Extract the [x, y] coordinate from the center of the cell holding the provided text.  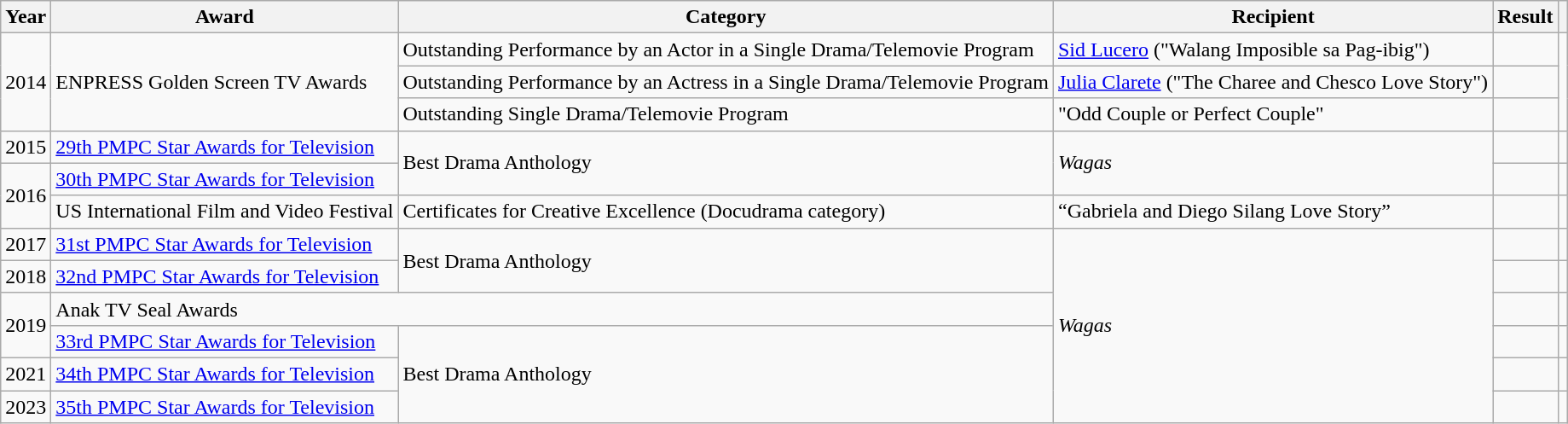
2014 [26, 82]
2018 [26, 276]
Outstanding Single Drama/Telemovie Program [726, 114]
Outstanding Performance by an Actor in a Single Drama/Telemovie Program [726, 49]
Julia Clarete ("The Charee and Chesco Love Story") [1272, 82]
2017 [26, 244]
30th PMPC Star Awards for Television [225, 179]
2021 [26, 374]
31st PMPC Star Awards for Television [225, 244]
2019 [26, 325]
Anak TV Seal Awards [553, 309]
Category [726, 17]
Outstanding Performance by an Actress in a Single Drama/Telemovie Program [726, 82]
US International Film and Video Festival [225, 212]
Award [225, 17]
Recipient [1272, 17]
2023 [26, 407]
2016 [26, 195]
34th PMPC Star Awards for Television [225, 374]
“Gabriela and Diego Silang Love Story” [1272, 212]
Sid Lucero ("Walang Imposible sa Pag-ibig") [1272, 49]
2015 [26, 147]
"Odd Couple or Perfect Couple" [1272, 114]
Year [26, 17]
32nd PMPC Star Awards for Television [225, 276]
29th PMPC Star Awards for Television [225, 147]
ENPRESS Golden Screen TV Awards [225, 82]
33rd PMPC Star Awards for Television [225, 341]
35th PMPC Star Awards for Television [225, 407]
Certificates for Creative Excellence (Docudrama category) [726, 212]
Result [1525, 17]
